From the cell containing the given text, extract its center point as (x, y) coordinate. 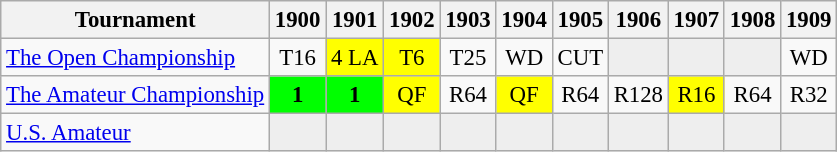
The Amateur Championship (136, 95)
1902 (412, 20)
1900 (298, 20)
1906 (638, 20)
1904 (524, 20)
T25 (468, 58)
R16 (696, 95)
1908 (752, 20)
T6 (412, 58)
1905 (580, 20)
The Open Championship (136, 58)
U.S. Amateur (136, 133)
4 LA (355, 58)
1903 (468, 20)
R32 (809, 95)
CUT (580, 58)
R128 (638, 95)
1909 (809, 20)
Tournament (136, 20)
1901 (355, 20)
1907 (696, 20)
T16 (298, 58)
